From the cell containing the given text, extract its center point as [X, Y] coordinate. 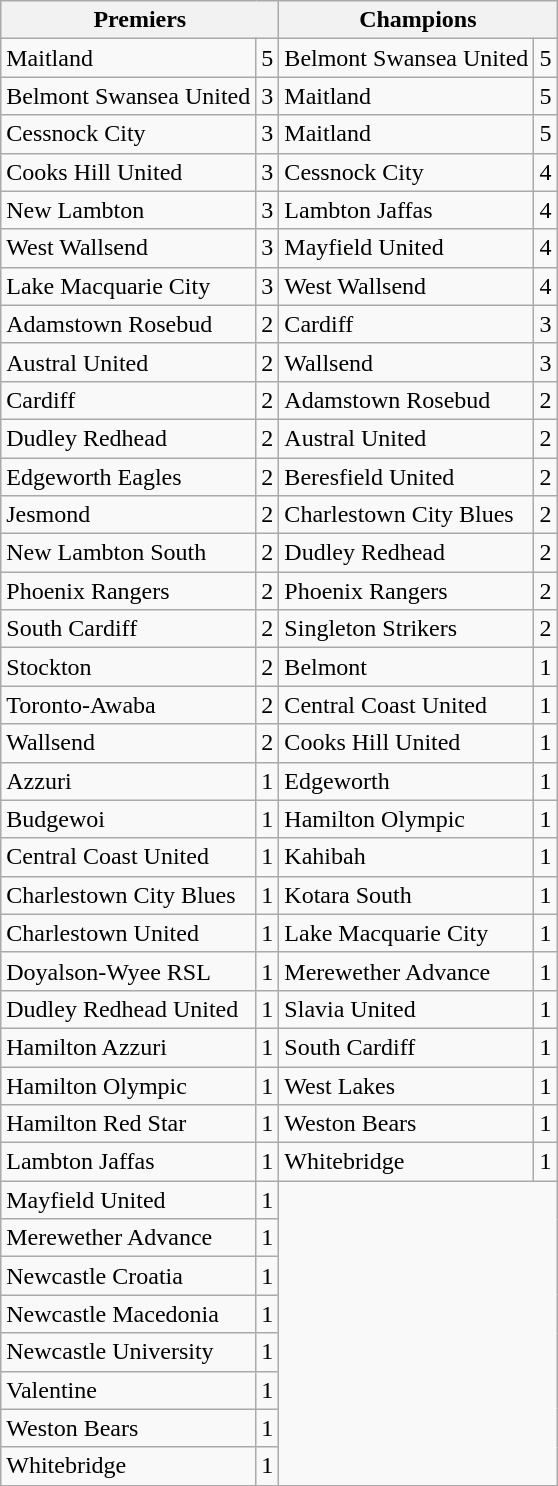
Singleton Strikers [406, 629]
Premiers [140, 20]
Charlestown United [128, 933]
Hamilton Azzuri [128, 1047]
Newcastle Macedonia [128, 1314]
Doyalson-Wyee RSL [128, 971]
New Lambton [128, 210]
Newcastle Croatia [128, 1276]
New Lambton South [128, 553]
Edgeworth [406, 781]
Dudley Redhead United [128, 1009]
West Lakes [406, 1085]
Kahibah [406, 857]
Azzuri [128, 781]
Slavia United [406, 1009]
Toronto-Awaba [128, 705]
Stockton [128, 667]
Beresfield United [406, 477]
Jesmond [128, 515]
Budgewoi [128, 819]
Newcastle University [128, 1352]
Kotara South [406, 895]
Edgeworth Eagles [128, 477]
Champions [418, 20]
Valentine [128, 1390]
Belmont [406, 667]
Hamilton Red Star [128, 1124]
